From the cell containing the given text, extract its center point as [x, y] coordinate. 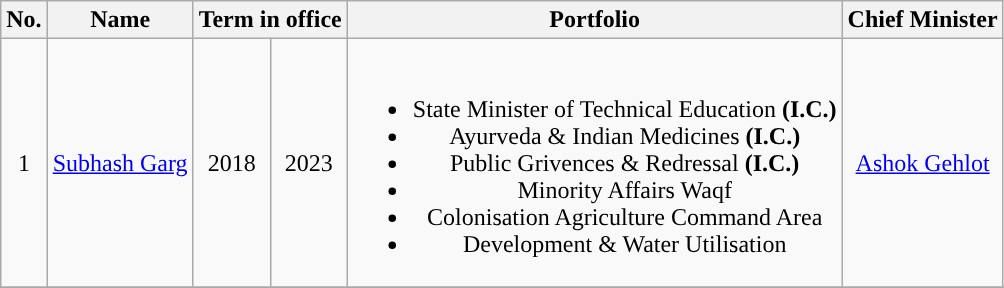
No. [24, 20]
Ashok Gehlot [922, 163]
2023 [308, 163]
Portfolio [594, 20]
Chief Minister [922, 20]
Term in office [270, 20]
Name [120, 20]
2018 [232, 163]
Subhash Garg [120, 163]
1 [24, 163]
